Locate the cell with the specified text and output its (x, y) center coordinate. 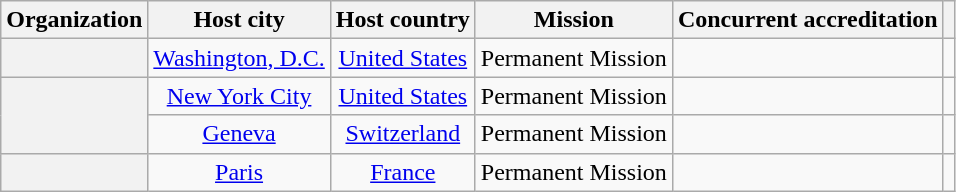
Concurrent accreditation (808, 20)
France (402, 172)
Geneva (239, 134)
Host city (239, 20)
Organization (74, 20)
Host country (402, 20)
New York City (239, 96)
Mission (574, 20)
Washington, D.C. (239, 58)
Paris (239, 172)
Switzerland (402, 134)
